Find where the given text appears and provide that cell's center as [X, Y] coordinate. 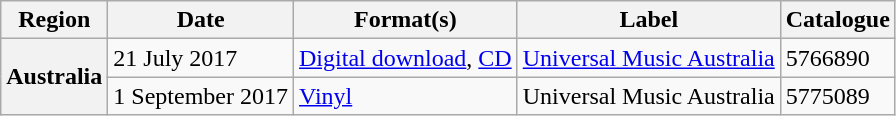
Format(s) [406, 20]
5766890 [838, 58]
Date [201, 20]
Digital download, CD [406, 58]
21 July 2017 [201, 58]
Australia [54, 77]
1 September 2017 [201, 96]
Region [54, 20]
Vinyl [406, 96]
5775089 [838, 96]
Label [648, 20]
Catalogue [838, 20]
